Extract the [X, Y] coordinate from the center of the cell holding the provided text.  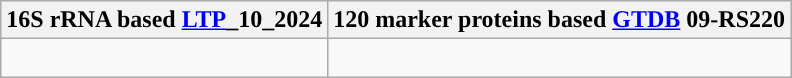
16S rRNA based LTP_10_2024 [164, 20]
120 marker proteins based GTDB 09-RS220 [560, 20]
